Return the (X, Y) coordinate for the center point of the cell that contains the specified text.  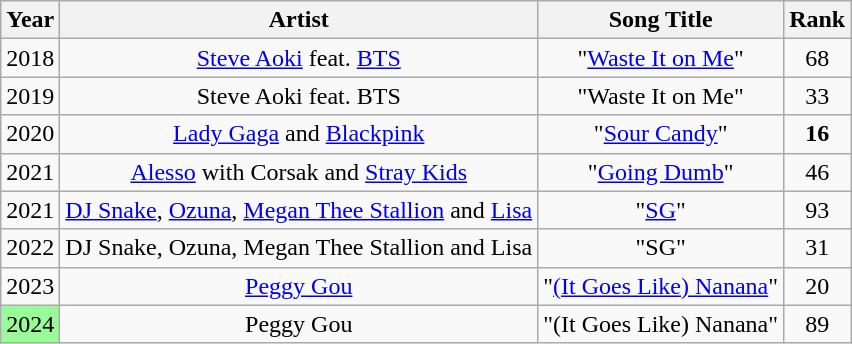
Year (30, 20)
Lady Gaga and Blackpink (299, 134)
Song Title (661, 20)
Rank (818, 20)
2023 (30, 286)
68 (818, 58)
33 (818, 96)
2022 (30, 248)
2020 (30, 134)
"Going Dumb" (661, 172)
46 (818, 172)
2018 (30, 58)
20 (818, 286)
Alesso with Corsak and Stray Kids (299, 172)
2019 (30, 96)
2024 (30, 324)
89 (818, 324)
"Sour Candy" (661, 134)
31 (818, 248)
Artist (299, 20)
16 (818, 134)
93 (818, 210)
